Return (X, Y) of the center of cell containing provided text 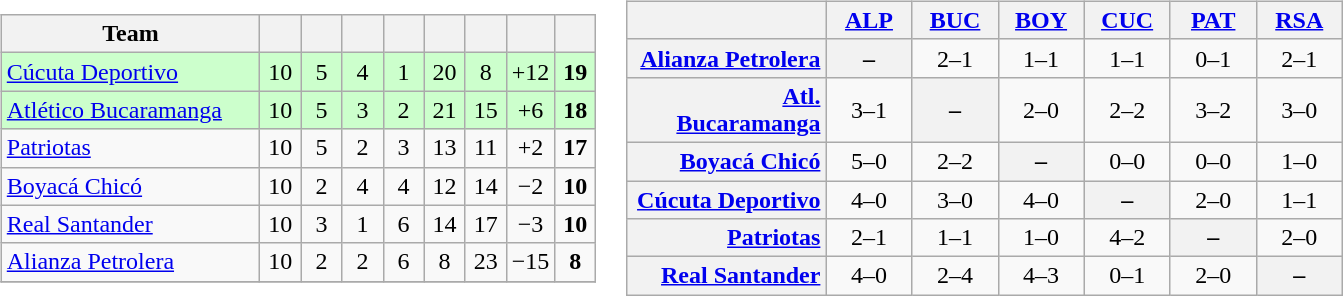
−15 (530, 262)
−2 (530, 186)
15 (486, 110)
19 (576, 72)
2–4 (955, 276)
+12 (530, 72)
20 (444, 72)
11 (486, 148)
Atlético Bucaramanga (130, 110)
−3 (530, 224)
Team (130, 34)
4–2 (1127, 238)
ALP (869, 20)
BUC (955, 20)
23 (486, 262)
5–0 (869, 161)
RSA (1299, 20)
PAT (1213, 20)
13 (444, 148)
+2 (530, 148)
Atl. Bucaramanga (726, 110)
CUC (1127, 20)
3–1 (869, 110)
+6 (530, 110)
4–3 (1041, 276)
12 (444, 186)
18 (576, 110)
BOY (1041, 20)
3–2 (1213, 110)
21 (444, 110)
